Extract the (x, y) coordinate from the center of the cell holding the provided text.  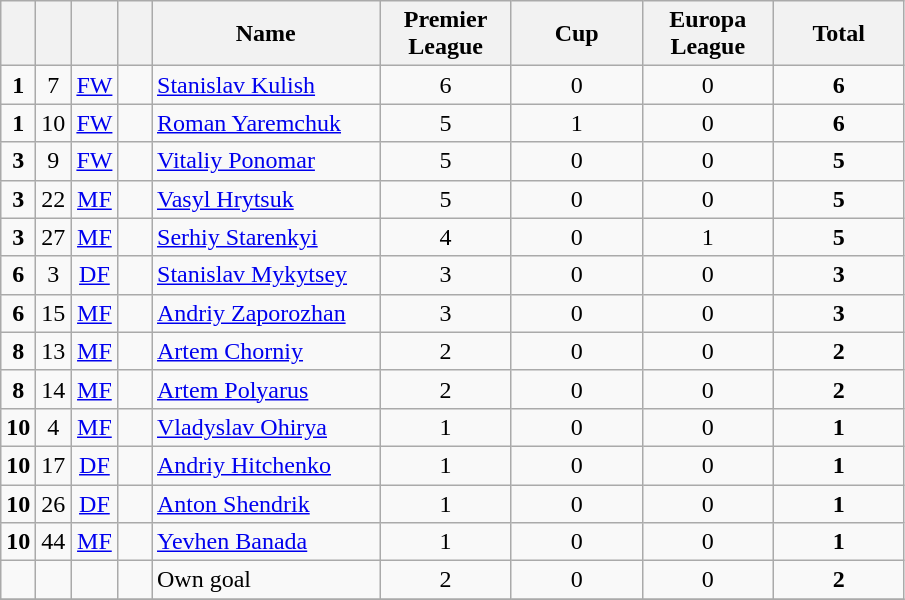
15 (54, 313)
27 (54, 237)
14 (54, 389)
22 (54, 199)
26 (54, 503)
Serhiy Starenkyi (266, 237)
Stanislav Kulish (266, 85)
Andriy Zaporozhan (266, 313)
Artem Polyarus (266, 389)
7 (54, 85)
Roman Yaremchuk (266, 123)
Cup (576, 34)
Yevhen Banada (266, 542)
Vasyl Hrytsuk (266, 199)
Own goal (266, 580)
Stanislav Mykytsey (266, 275)
9 (54, 161)
Total (838, 34)
13 (54, 351)
Name (266, 34)
Anton Shendrik (266, 503)
Vitaliy Ponomar (266, 161)
Premier League (446, 34)
Europa League (708, 34)
Vladyslav Ohirya (266, 427)
17 (54, 465)
Andriy Hitchenko (266, 465)
44 (54, 542)
Artem Chorniy (266, 351)
